Return the (x, y) coordinate for the center point of the cell that contains the specified text.  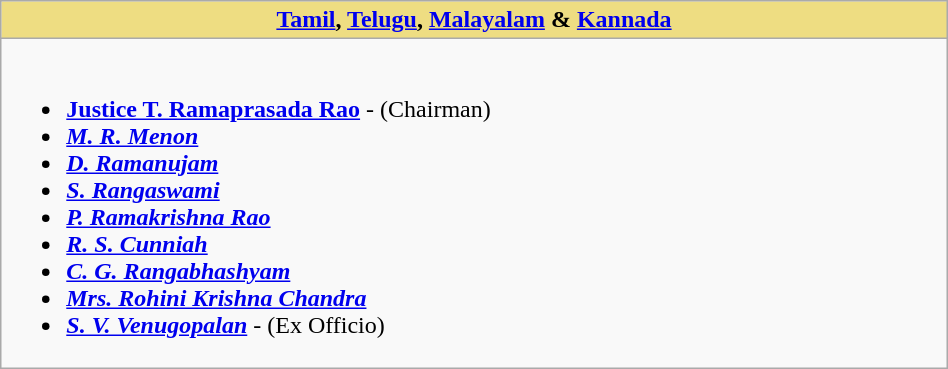
Tamil, Telugu, Malayalam & Kannada (474, 20)
